Find where the given text appears and provide that cell's center as [x, y] coordinate. 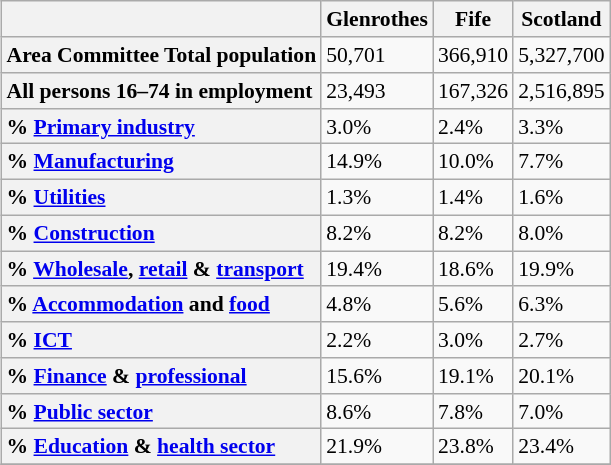
Glenrothes [377, 19]
6.3% [561, 304]
All persons 16–74 in employment [161, 91]
% Manufacturing [161, 162]
23.8% [473, 447]
% ICT [161, 340]
7.8% [473, 411]
2,516,895 [561, 91]
19.1% [473, 376]
% Finance & professional [161, 376]
Scotland [561, 19]
3.3% [561, 126]
19.4% [377, 269]
1.6% [561, 197]
% Accommodation and food [161, 304]
1.4% [473, 197]
Area Committee Total population [161, 55]
2.2% [377, 340]
7.7% [561, 162]
% Public sector [161, 411]
% Construction [161, 233]
5,327,700 [561, 55]
20.1% [561, 376]
2.7% [561, 340]
% Wholesale, retail & transport [161, 269]
5.6% [473, 304]
1.3% [377, 197]
% Utilities [161, 197]
8.0% [561, 233]
366,910 [473, 55]
Fife [473, 19]
7.0% [561, 411]
15.6% [377, 376]
50,701 [377, 55]
23,493 [377, 91]
23.4% [561, 447]
18.6% [473, 269]
% Education & health sector [161, 447]
4.8% [377, 304]
2.4% [473, 126]
21.9% [377, 447]
% Primary industry [161, 126]
14.9% [377, 162]
10.0% [473, 162]
8.6% [377, 411]
167,326 [473, 91]
19.9% [561, 269]
